Scan for the cell matching the given text and deliver its (X, Y) coordinate at center. 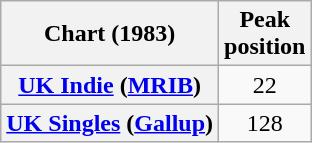
Peakposition (265, 34)
22 (265, 85)
UK Singles (Gallup) (110, 123)
UK Indie (MRIB) (110, 85)
128 (265, 123)
Chart (1983) (110, 34)
